Scan for the cell matching the given text and deliver its [X, Y] coordinate at center. 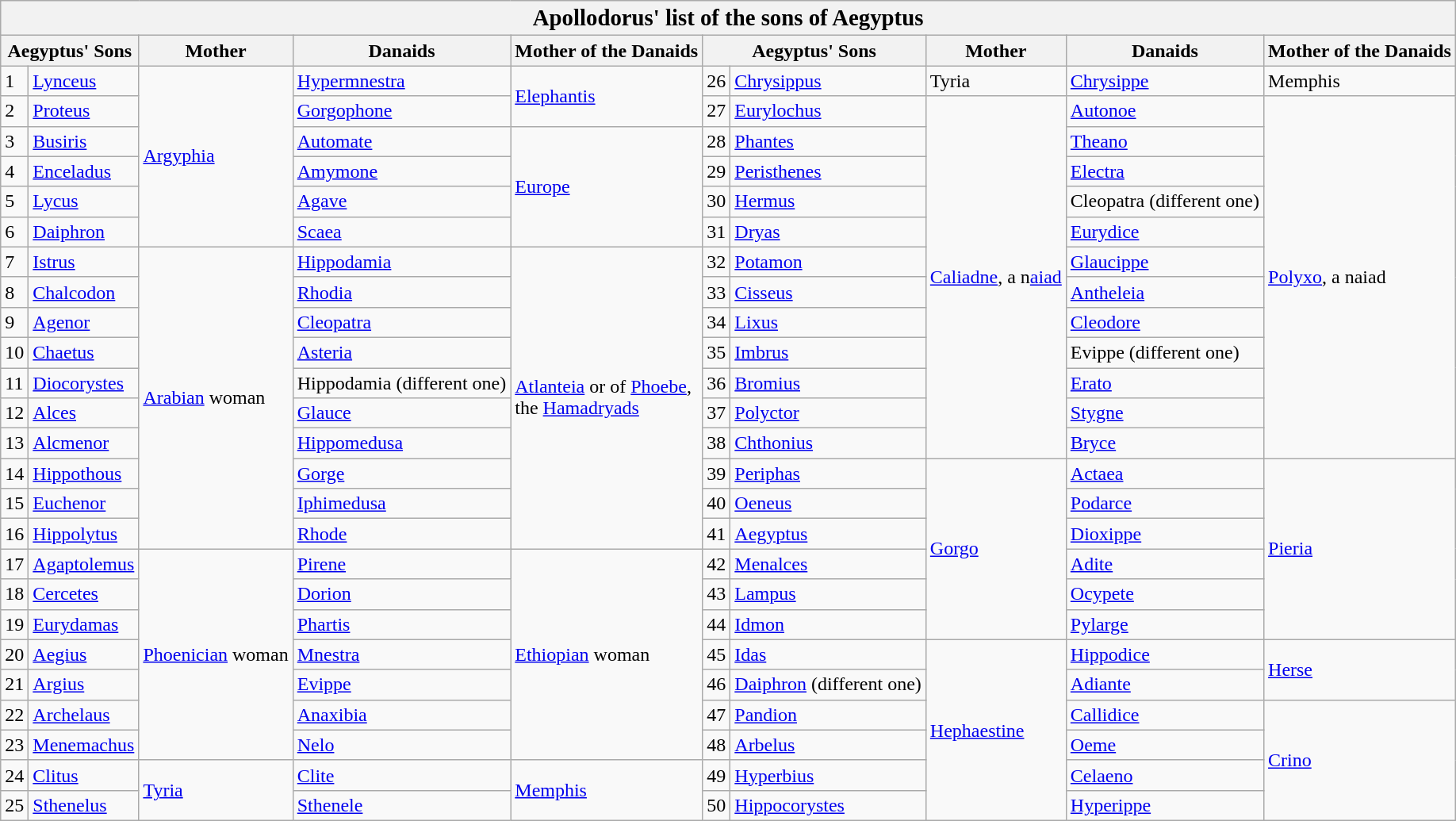
Menemachus [84, 745]
45 [717, 654]
Electra [1164, 171]
Peristhenes [828, 171]
Pieria [1360, 549]
Rhode [401, 534]
Hippolytus [84, 534]
Theano [1164, 141]
6 [14, 232]
Caliadne, a naiad [996, 278]
15 [14, 504]
7 [14, 262]
Asteria [401, 352]
Daiphron [84, 232]
Clitus [84, 775]
Iphimedusa [401, 504]
Polyctor [828, 413]
4 [14, 171]
Atlanteia or of Phoebe,the Hamadryads [607, 398]
19 [14, 624]
Mnestra [401, 654]
Antheleia [1164, 292]
26 [717, 81]
21 [14, 685]
31 [717, 232]
Cleodore [1164, 322]
20 [14, 654]
2 [14, 111]
Erato [1164, 383]
3 [14, 141]
Podarce [1164, 504]
39 [717, 474]
14 [14, 474]
Evippe (different one) [1164, 352]
Anaxibia [401, 715]
Celaeno [1164, 775]
Dioxippe [1164, 534]
Adite [1164, 564]
Chrysippe [1164, 81]
Lixus [828, 322]
Chthonius [828, 443]
11 [14, 383]
Chrysippus [828, 81]
28 [717, 141]
Bryce [1164, 443]
Oeneus [828, 504]
Chalcodon [84, 292]
27 [717, 111]
Pandion [828, 715]
Gorge [401, 474]
Glauce [401, 413]
Amymone [401, 171]
Arabian woman [216, 398]
Hypermnestra [401, 81]
Callidice [1164, 715]
Gorgo [996, 549]
Hippomedusa [401, 443]
30 [717, 201]
5 [14, 201]
Sthenele [401, 805]
Ethiopian woman [607, 654]
40 [717, 504]
Glaucippe [1164, 262]
Cisseus [828, 292]
Cleopatra (different one) [1164, 201]
13 [14, 443]
42 [717, 564]
Hyperippe [1164, 805]
Alces [84, 413]
Phantes [828, 141]
Dryas [828, 232]
Potamon [828, 262]
Rhodia [401, 292]
Lampus [828, 594]
Hyperbius [828, 775]
41 [717, 534]
Actaea [1164, 474]
Hippodice [1164, 654]
Adiante [1164, 685]
24 [14, 775]
33 [717, 292]
Archelaus [84, 715]
Chaetus [84, 352]
Agaptolemus [84, 564]
Lycus [84, 201]
Scaea [401, 232]
38 [717, 443]
Pylarge [1164, 624]
Euchenor [84, 504]
Proteus [84, 111]
18 [14, 594]
Imbrus [828, 352]
Hermus [828, 201]
22 [14, 715]
36 [717, 383]
Idas [828, 654]
Eurydamas [84, 624]
Hippothous [84, 474]
Cleopatra [401, 322]
47 [717, 715]
Gorgophone [401, 111]
Apollodorus' list of the sons of Aegyptus [728, 18]
Hippocorystes [828, 805]
Hippodamia [401, 262]
Stygne [1164, 413]
50 [717, 805]
Sthenelus [84, 805]
Agenor [84, 322]
Daiphron (different one) [828, 685]
37 [717, 413]
Diocorystes [84, 383]
9 [14, 322]
Idmon [828, 624]
Bromius [828, 383]
Enceladus [84, 171]
Evippe [401, 685]
43 [717, 594]
46 [717, 685]
29 [717, 171]
Phartis [401, 624]
Aegyptus [828, 534]
Argius [84, 685]
23 [14, 745]
12 [14, 413]
Autonoe [1164, 111]
44 [717, 624]
Argyphia [216, 156]
Phoenician woman [216, 654]
Herse [1360, 669]
Alcmenor [84, 443]
35 [717, 352]
34 [717, 322]
48 [717, 745]
Arbelus [828, 745]
17 [14, 564]
Aegius [84, 654]
Clite [401, 775]
32 [717, 262]
Dorion [401, 594]
Lynceus [84, 81]
Polyxo, a naiad [1360, 278]
Hippodamia (different one) [401, 383]
Oeme [1164, 745]
Cercetes [84, 594]
Eurydice [1164, 232]
Istrus [84, 262]
Nelo [401, 745]
Busiris [84, 141]
Automate [401, 141]
Crino [1360, 760]
16 [14, 534]
1 [14, 81]
Elephantis [607, 96]
Pirene [401, 564]
10 [14, 352]
8 [14, 292]
Agave [401, 201]
Periphas [828, 474]
Ocypete [1164, 594]
49 [717, 775]
25 [14, 805]
Eurylochus [828, 111]
Europe [607, 186]
Hephaestine [996, 730]
Menalces [828, 564]
